For the text-containing cell, return its midpoint in (X, Y) coordinate format. 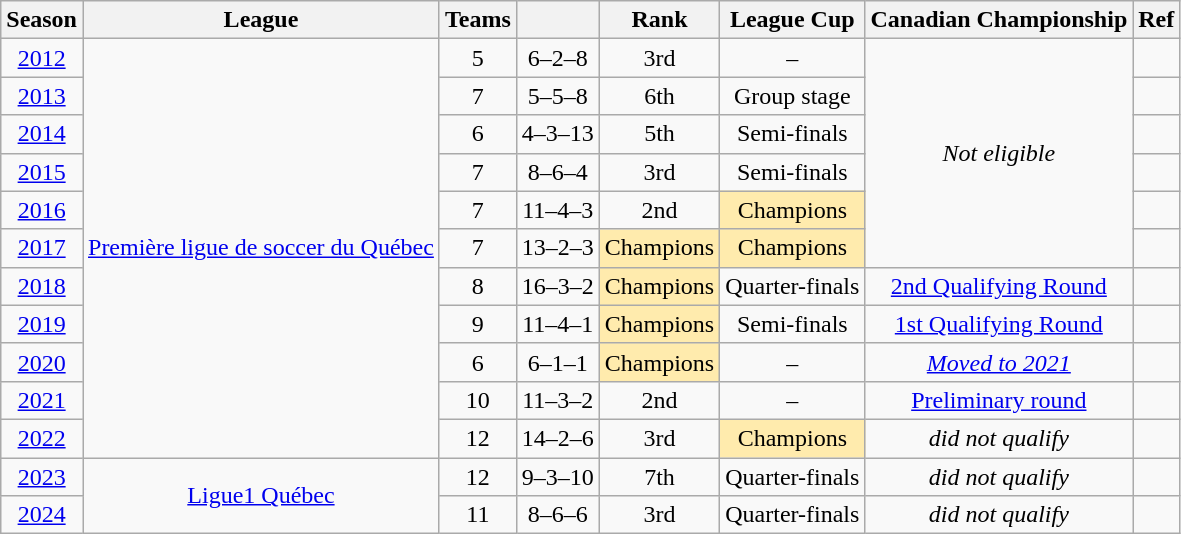
Ligue1 Québec (260, 496)
Teams (478, 20)
7th (659, 477)
Rank (659, 20)
2022 (42, 438)
Ref (1156, 20)
1st Qualifying Round (999, 324)
2018 (42, 286)
4–3–13 (558, 134)
11–4–3 (558, 210)
14–2–6 (558, 438)
6–1–1 (558, 362)
8 (478, 286)
2024 (42, 515)
5th (659, 134)
2012 (42, 58)
2019 (42, 324)
2020 (42, 362)
16–3–2 (558, 286)
13–2–3 (558, 248)
8–6–6 (558, 515)
2016 (42, 210)
Première ligue de soccer du Québec (260, 248)
Group stage (792, 96)
Preliminary round (999, 400)
2nd Qualifying Round (999, 286)
9–3–10 (558, 477)
2014 (42, 134)
11–4–1 (558, 324)
5 (478, 58)
2023 (42, 477)
League (260, 20)
Moved to 2021 (999, 362)
8–6–4 (558, 172)
Not eligible (999, 153)
Season (42, 20)
11–3–2 (558, 400)
6th (659, 96)
2015 (42, 172)
10 (478, 400)
6–2–8 (558, 58)
5–5–8 (558, 96)
9 (478, 324)
2013 (42, 96)
2017 (42, 248)
League Cup (792, 20)
11 (478, 515)
2021 (42, 400)
Canadian Championship (999, 20)
